Determine the [x, y] coordinate at the center of the cell enclosing the given text.  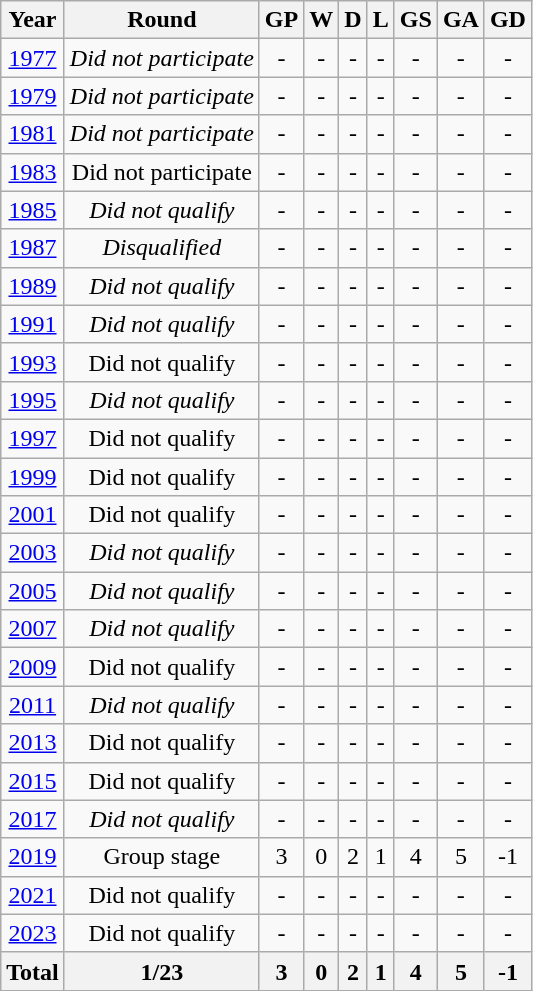
2005 [33, 591]
1985 [33, 210]
2023 [33, 933]
1999 [33, 477]
2003 [33, 553]
1979 [33, 96]
2011 [33, 705]
1/23 [162, 971]
GA [460, 20]
1987 [33, 248]
W [322, 20]
1983 [33, 172]
2013 [33, 743]
1997 [33, 438]
2001 [33, 515]
1995 [33, 400]
2007 [33, 629]
L [380, 20]
1977 [33, 58]
2021 [33, 895]
Disqualified [162, 248]
Total [33, 971]
D [353, 20]
2015 [33, 781]
GP [281, 20]
2009 [33, 667]
GD [508, 20]
1991 [33, 324]
Round [162, 20]
1981 [33, 134]
1993 [33, 362]
Group stage [162, 857]
2019 [33, 857]
2017 [33, 819]
GS [416, 20]
1989 [33, 286]
Year [33, 20]
